Scan for the cell matching the given text and deliver its (X, Y) coordinate at center. 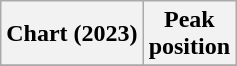
Peakposition (189, 34)
Chart (2023) (72, 34)
